For the text-containing cell, return its midpoint in (x, y) coordinate format. 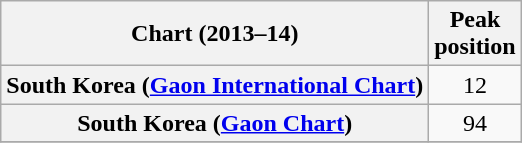
South Korea (Gaon Chart) (215, 123)
South Korea (Gaon International Chart) (215, 85)
Chart (2013–14) (215, 34)
12 (475, 85)
Peakposition (475, 34)
94 (475, 123)
